Return (x, y) of the center of cell containing provided text 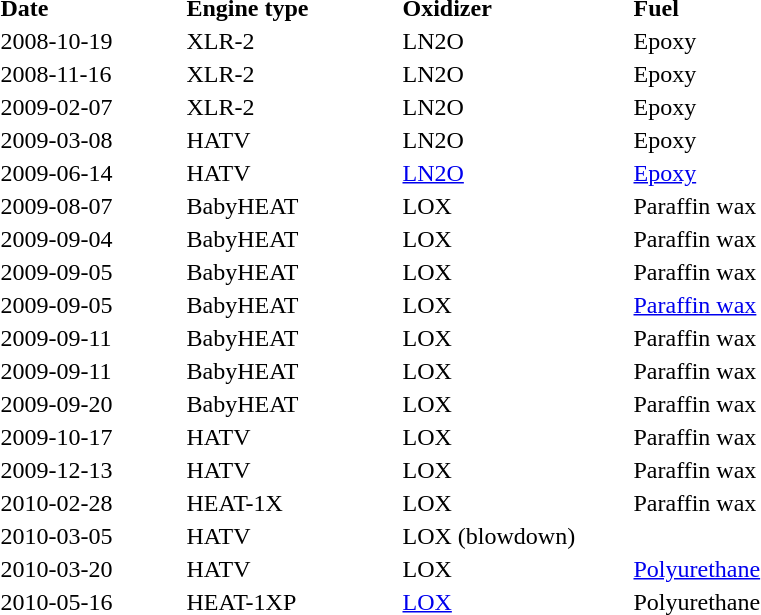
HEAT-1X (292, 503)
LOX (blowdown) (515, 536)
